Return the [X, Y] coordinate for the center point of the cell that contains the specified text.  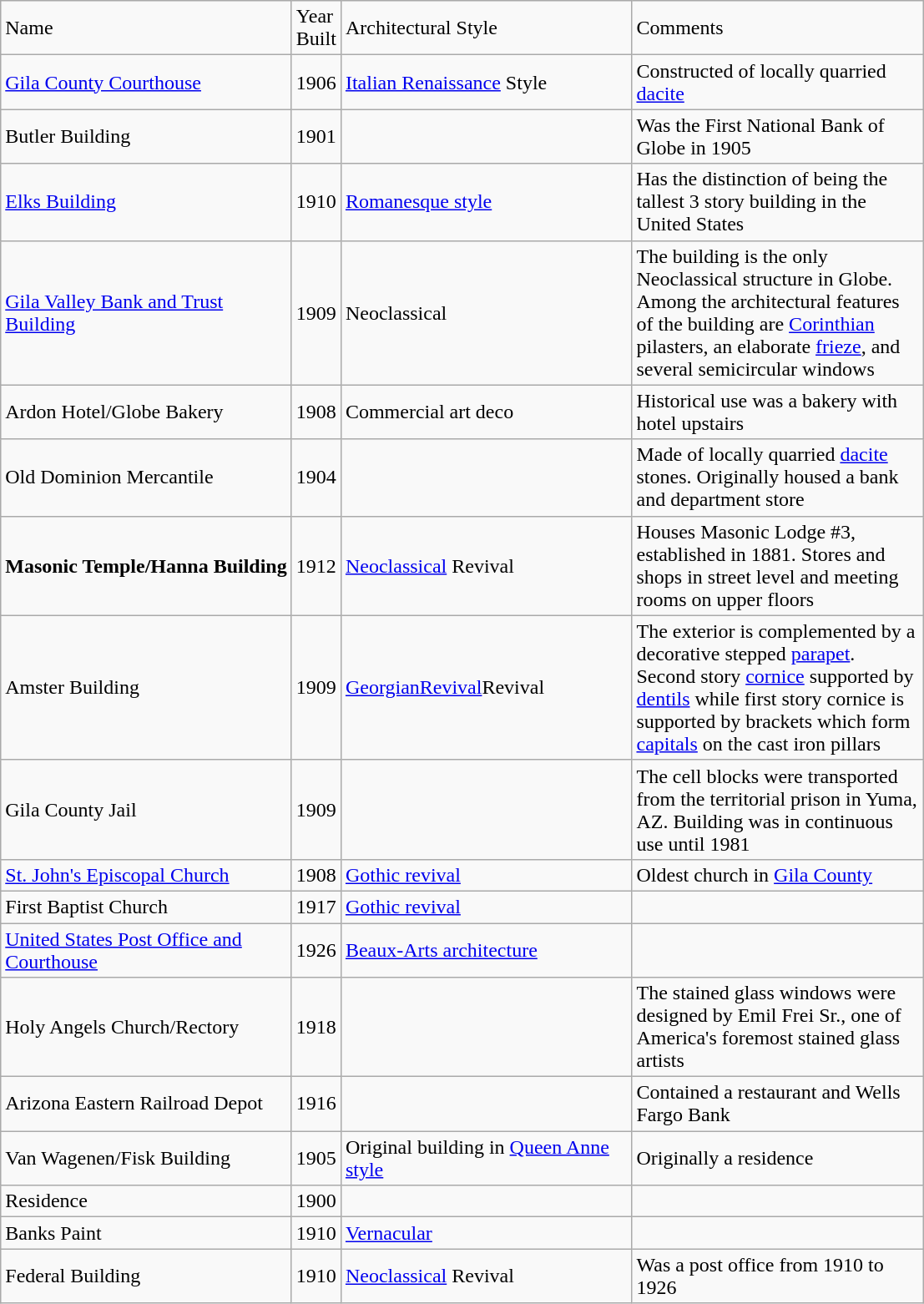
United States Post Office and Courthouse [147, 950]
Comments [778, 28]
Commercial art deco [486, 412]
Has the distinction of being the tallest 3 story building in the United States [778, 202]
Name [147, 28]
Amster Building [147, 688]
1918 [316, 1027]
Butler Building [147, 137]
Gila County Courthouse [147, 82]
Contained a restaurant and Wells Fargo Bank [778, 1104]
Gila Valley Bank and Trust Building [147, 312]
First Baptist Church [147, 907]
Constructed of locally quarried dacite [778, 82]
1900 [316, 1201]
Vernacular [486, 1233]
Ardon Hotel/Globe Bakery [147, 412]
1917 [316, 907]
1905 [316, 1159]
St. John's Episcopal Church [147, 875]
Van Wagenen/Fisk Building [147, 1159]
1901 [316, 137]
Was a post office from 1910 to 1926 [778, 1276]
Houses Masonic Lodge #3, established in 1881. Stores and shops in street level and meeting rooms on upper floors [778, 566]
1926 [316, 950]
Arizona Eastern Railroad Depot [147, 1104]
Original building in Queen Anne style [486, 1159]
Federal Building [147, 1276]
Was the First National Bank of Globe in 1905 [778, 137]
Beaux-Arts architecture [486, 950]
Old Dominion Mercantile [147, 478]
Romanesque style [486, 202]
Originally a residence [778, 1159]
Italian Renaissance Style [486, 82]
Holy Angels Church/Rectory [147, 1027]
1906 [316, 82]
1904 [316, 478]
The cell blocks were transported from the territorial prison in Yuma, AZ. Building was in continuous use until 1981 [778, 810]
Neoclassical [486, 312]
Gila County Jail [147, 810]
1916 [316, 1104]
The stained glass windows were designed by Emil Frei Sr., one of America's foremost stained glass artists [778, 1027]
Banks Paint [147, 1233]
Architectural Style [486, 28]
GeorgianRevivalRevival [486, 688]
Masonic Temple/Hanna Building [147, 566]
Oldest church in Gila County [778, 875]
Historical use was a bakery with hotel upstairs [778, 412]
1912 [316, 566]
Made of locally quarried dacite stones. Originally housed a bank and department store [778, 478]
Elks Building [147, 202]
Residence [147, 1201]
Year Built [316, 28]
